Extract the (X, Y) coordinate from the center of the cell holding the provided text.  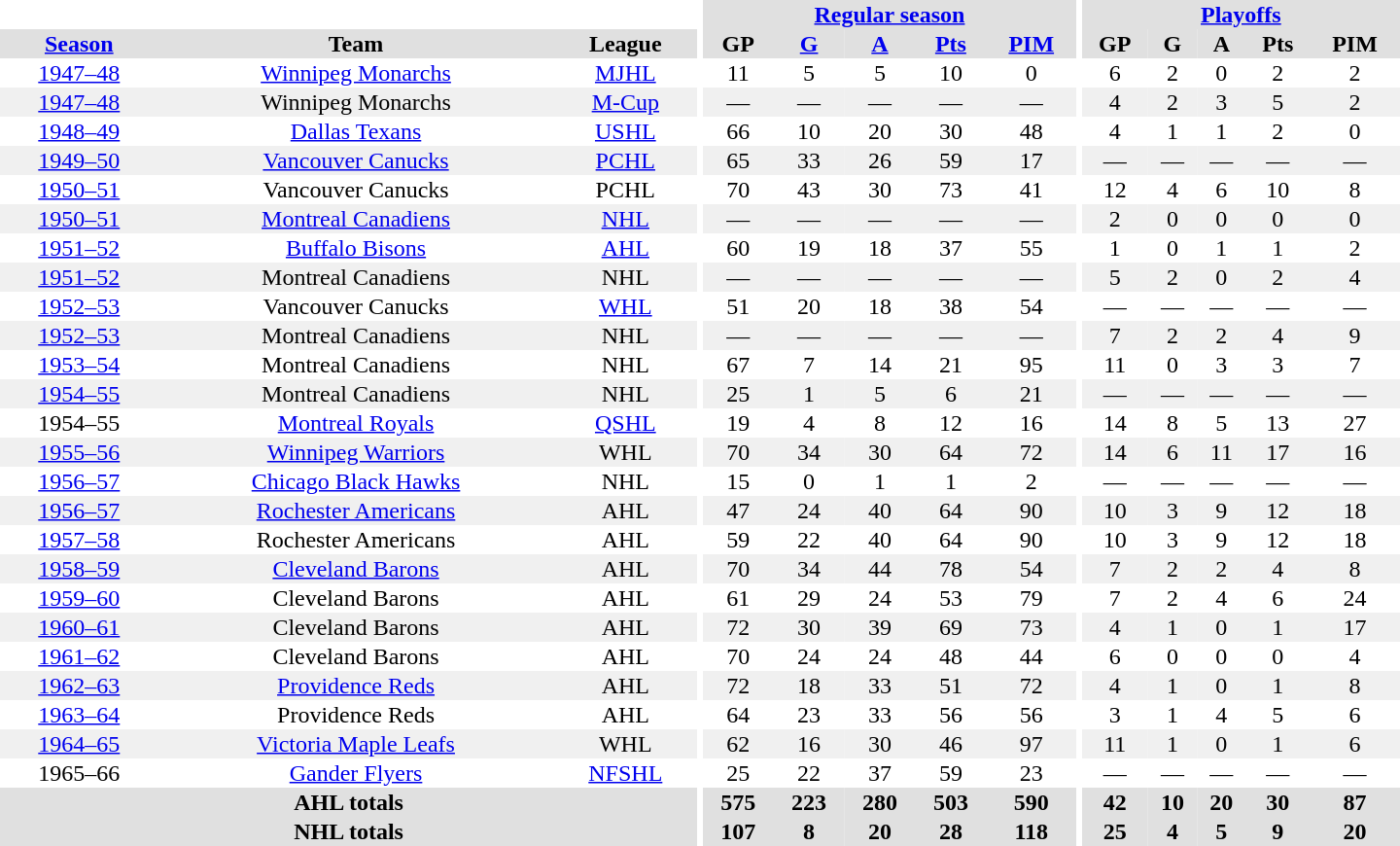
QSHL (625, 423)
27 (1355, 423)
Montreal Royals (356, 423)
League (625, 44)
NHL totals (348, 831)
Team (356, 44)
65 (739, 160)
1953–54 (80, 365)
USHL (625, 131)
Gander Flyers (356, 773)
1964–65 (80, 744)
Buffalo Bisons (356, 248)
Regular season (890, 15)
55 (1031, 248)
MJHL (625, 73)
60 (739, 248)
97 (1031, 744)
Chicago Black Hawks (356, 481)
67 (739, 365)
78 (951, 569)
NFSHL (625, 773)
62 (739, 744)
1960–61 (80, 627)
1955–56 (80, 452)
42 (1115, 802)
28 (951, 831)
503 (951, 802)
Season (80, 44)
1958–59 (80, 569)
118 (1031, 831)
280 (881, 802)
1957–58 (80, 540)
1963–64 (80, 715)
Playoffs (1241, 15)
M-Cup (625, 102)
46 (951, 744)
575 (739, 802)
1948–49 (80, 131)
1965–66 (80, 773)
Dallas Texans (356, 131)
1961–62 (80, 656)
1959–60 (80, 598)
1949–50 (80, 160)
223 (809, 802)
61 (739, 598)
13 (1277, 423)
Winnipeg Warriors (356, 452)
43 (809, 190)
AHL totals (348, 802)
47 (739, 511)
Victoria Maple Leafs (356, 744)
107 (739, 831)
79 (1031, 598)
69 (951, 627)
95 (1031, 365)
15 (739, 481)
53 (951, 598)
29 (809, 598)
1962–63 (80, 686)
87 (1355, 802)
26 (881, 160)
39 (881, 627)
66 (739, 131)
38 (951, 306)
590 (1031, 802)
41 (1031, 190)
